From the cell containing the given text, extract its center point as (X, Y) coordinate. 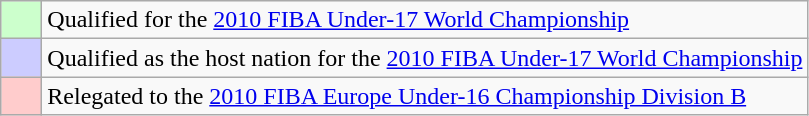
Qualified for the 2010 FIBA Under-17 World Championship (425, 20)
Relegated to the 2010 FIBA Europe Under-16 Championship Division B (425, 96)
Qualified as the host nation for the 2010 FIBA Under-17 World Championship (425, 58)
